Scan for the cell matching the given text and deliver its [X, Y] coordinate at center. 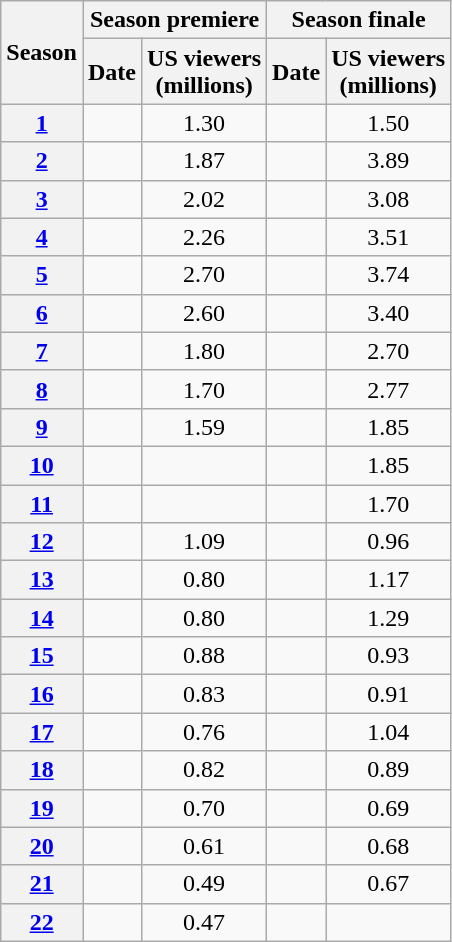
6 [42, 313]
3 [42, 199]
3.51 [388, 237]
8 [42, 389]
1.80 [204, 351]
0.68 [388, 846]
5 [42, 275]
1.29 [388, 618]
0.89 [388, 770]
0.93 [388, 656]
10 [42, 465]
0.70 [204, 808]
0.69 [388, 808]
0.47 [204, 922]
2 [42, 161]
11 [42, 503]
3.40 [388, 313]
12 [42, 542]
2.02 [204, 199]
1.87 [204, 161]
2.60 [204, 313]
0.83 [204, 694]
0.76 [204, 732]
0.88 [204, 656]
13 [42, 580]
1.04 [388, 732]
1.17 [388, 580]
20 [42, 846]
Season finale [359, 20]
0.96 [388, 542]
0.61 [204, 846]
1 [42, 123]
14 [42, 618]
17 [42, 732]
4 [42, 237]
3.89 [388, 161]
0.67 [388, 884]
2.26 [204, 237]
1.59 [204, 427]
0.91 [388, 694]
1.50 [388, 123]
21 [42, 884]
22 [42, 922]
18 [42, 770]
3.74 [388, 275]
7 [42, 351]
Season [42, 52]
3.08 [388, 199]
0.49 [204, 884]
15 [42, 656]
Season premiere [174, 20]
1.30 [204, 123]
2.77 [388, 389]
0.82 [204, 770]
1.09 [204, 542]
16 [42, 694]
19 [42, 808]
9 [42, 427]
